Provide the [x, y] coordinate of the cell's center where the given text is located.  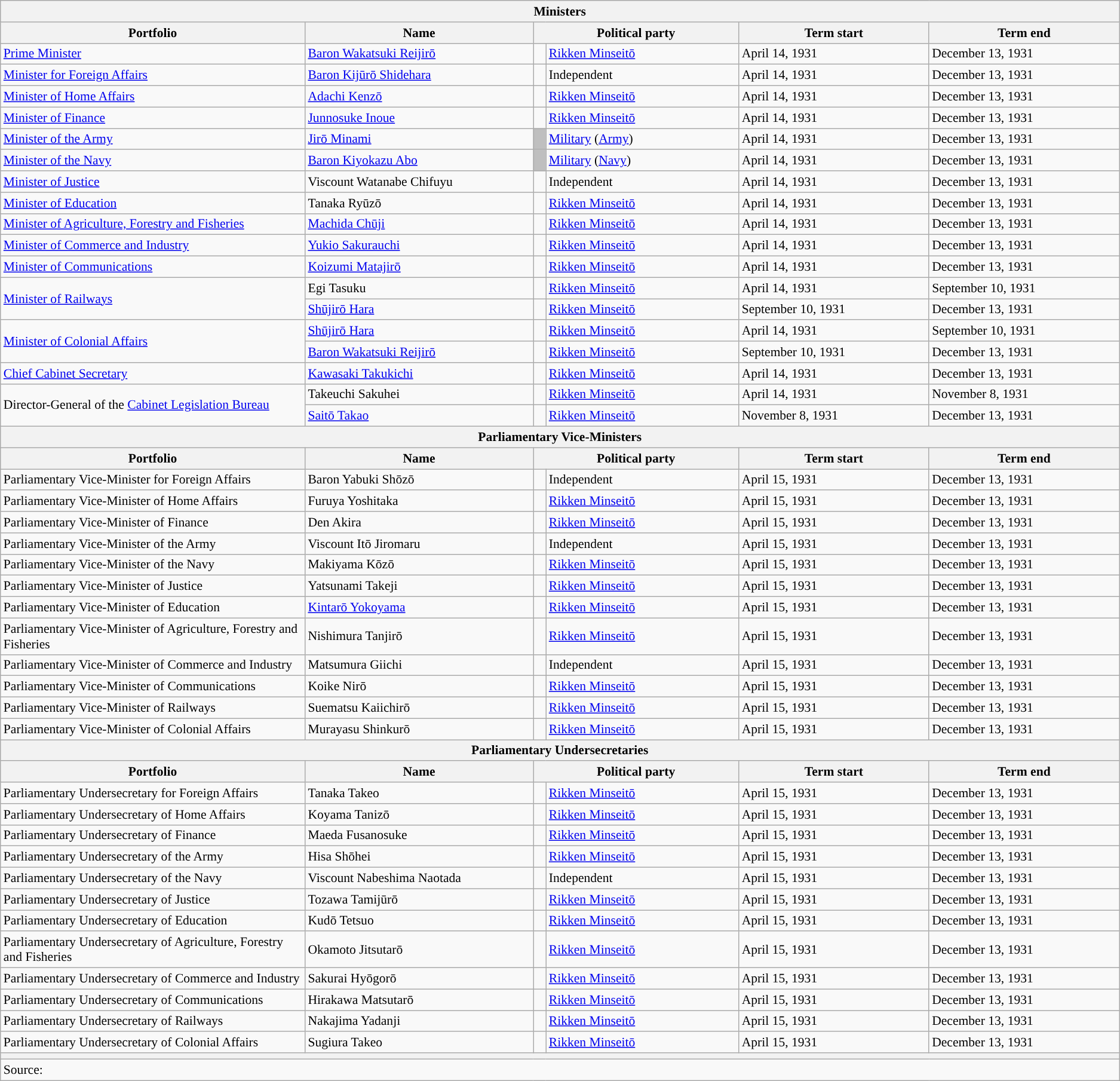
Saitō Takao [419, 416]
Viscount Nabeshima Naotada [419, 878]
Koizumi Matajirō [419, 267]
Viscount Watanabe Chifuyu [419, 182]
Parliamentary Undersecretary of Colonial Affairs [153, 1043]
Parliamentary Vice-Minister of Commerce and Industry [153, 665]
Sugiura Takeo [419, 1043]
Parliamentary Undersecretary of Communications [153, 1000]
Parliamentary Vice-Minister of Colonial Affairs [153, 729]
Murayasu Shinkurō [419, 729]
Nishimura Tanjirō [419, 636]
Suematsu Kaiichirō [419, 708]
Baron Kiyokazu Abo [419, 161]
Kintarō Yokoyama [419, 608]
Parliamentary Undersecretaries [560, 751]
Den Akira [419, 522]
Takeuchi Sakuhei [419, 394]
Parliamentary Vice-Minister of Finance [153, 522]
Minister of Justice [153, 182]
Parliamentary Vice-Minister of Home Affairs [153, 501]
Kawasaki Takukichi [419, 373]
Viscount Itō Jiromaru [419, 544]
Nakajima Yadanji [419, 1021]
Koyama Tanizō [419, 814]
Tanaka Ryūzō [419, 203]
Egi Tasuku [419, 288]
Parliamentary Vice-Minister of Education [153, 608]
Minister of the Navy [153, 161]
Kudō Tetsuo [419, 921]
Parliamentary Undersecretary of the Navy [153, 878]
Military (Army) [643, 139]
Chief Cabinet Secretary [153, 373]
Parliamentary Vice-Minister of Justice [153, 586]
Minister for Foreign Affairs [153, 75]
Ministers [560, 11]
Minister of Agriculture, Forestry and Fisheries [153, 224]
Minister of Railways [153, 299]
Koike Nirō [419, 687]
Tanaka Takeo [419, 793]
Director-General of the Cabinet Legislation Bureau [153, 405]
Prime Minister [153, 54]
Jirō Minami [419, 139]
Source: [560, 1070]
Minister of Home Affairs [153, 97]
Maeda Fusanosuke [419, 835]
Parliamentary Undersecretary of Education [153, 921]
Matsumura Giichi [419, 665]
Furuya Yoshitaka [419, 501]
Parliamentary Vice-Minister of Railways [153, 708]
Hirakawa Matsutarō [419, 1000]
Sakurai Hyōgorō [419, 979]
Parliamentary Undersecretary of Finance [153, 835]
Junnosuke Inoue [419, 118]
Makiyama Kōzō [419, 565]
Hisa Shōhei [419, 857]
Tozawa Tamijūrō [419, 899]
Baron Kijūrō Shidehara [419, 75]
Parliamentary Undersecretary of Agriculture, Forestry and Fisheries [153, 950]
Parliamentary Undersecretary of Home Affairs [153, 814]
Parliamentary Undersecretary of the Army [153, 857]
Minister of Commerce and Industry [153, 246]
Minister of the Army [153, 139]
Minister of Colonial Affairs [153, 342]
Minister of Communications [153, 267]
Parliamentary Vice-Minister of the Army [153, 544]
Minister of Education [153, 203]
Parliamentary Vice-Minister of Communications [153, 687]
Parliamentary Vice-Ministers [560, 437]
Baron Yabuki Shōzō [419, 480]
Parliamentary Undersecretary of Railways [153, 1021]
Adachi Kenzō [419, 97]
Parliamentary Vice-Minister for Foreign Affairs [153, 480]
Minister of Finance [153, 118]
Yukio Sakurauchi [419, 246]
Parliamentary Undersecretary for Foreign Affairs [153, 793]
Okamoto Jitsutarō [419, 950]
Yatsunami Takeji [419, 586]
Military (Navy) [643, 161]
Machida Chūji [419, 224]
Parliamentary Vice-Minister of the Navy [153, 565]
Parliamentary Undersecretary of Commerce and Industry [153, 979]
Parliamentary Vice-Minister of Agriculture, Forestry and Fisheries [153, 636]
Parliamentary Undersecretary of Justice [153, 899]
